Find where the given text appears and provide that cell's center as [X, Y] coordinate. 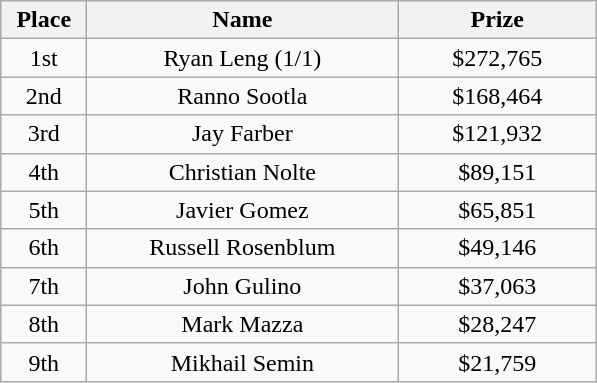
$28,247 [498, 324]
$21,759 [498, 362]
Mark Mazza [242, 324]
$121,932 [498, 134]
$89,151 [498, 172]
1st [44, 58]
Jay Farber [242, 134]
Mikhail Semin [242, 362]
Christian Nolte [242, 172]
5th [44, 210]
9th [44, 362]
2nd [44, 96]
Javier Gomez [242, 210]
$37,063 [498, 286]
$49,146 [498, 248]
8th [44, 324]
$272,765 [498, 58]
Russell Rosenblum [242, 248]
$168,464 [498, 96]
Prize [498, 20]
Place [44, 20]
John Gulino [242, 286]
Ranno Sootla [242, 96]
Name [242, 20]
4th [44, 172]
$65,851 [498, 210]
Ryan Leng (1/1) [242, 58]
6th [44, 248]
7th [44, 286]
3rd [44, 134]
